Return the [X, Y] coordinate for the center point of the cell that contains the specified text.  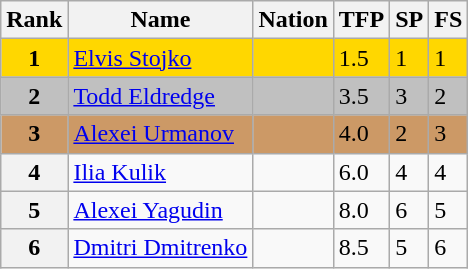
6.0 [361, 172]
1.5 [361, 58]
SP [410, 20]
Elvis Stojko [160, 58]
Nation [293, 20]
8.5 [361, 248]
TFP [361, 20]
Todd Eldredge [160, 96]
Name [160, 20]
3.5 [361, 96]
8.0 [361, 210]
Alexei Urmanov [160, 134]
Ilia Kulik [160, 172]
Dmitri Dmitrenko [160, 248]
4.0 [361, 134]
Alexei Yagudin [160, 210]
Rank [34, 20]
FS [448, 20]
